Output the (X, Y) coordinate of the center of the cell containing the given text.  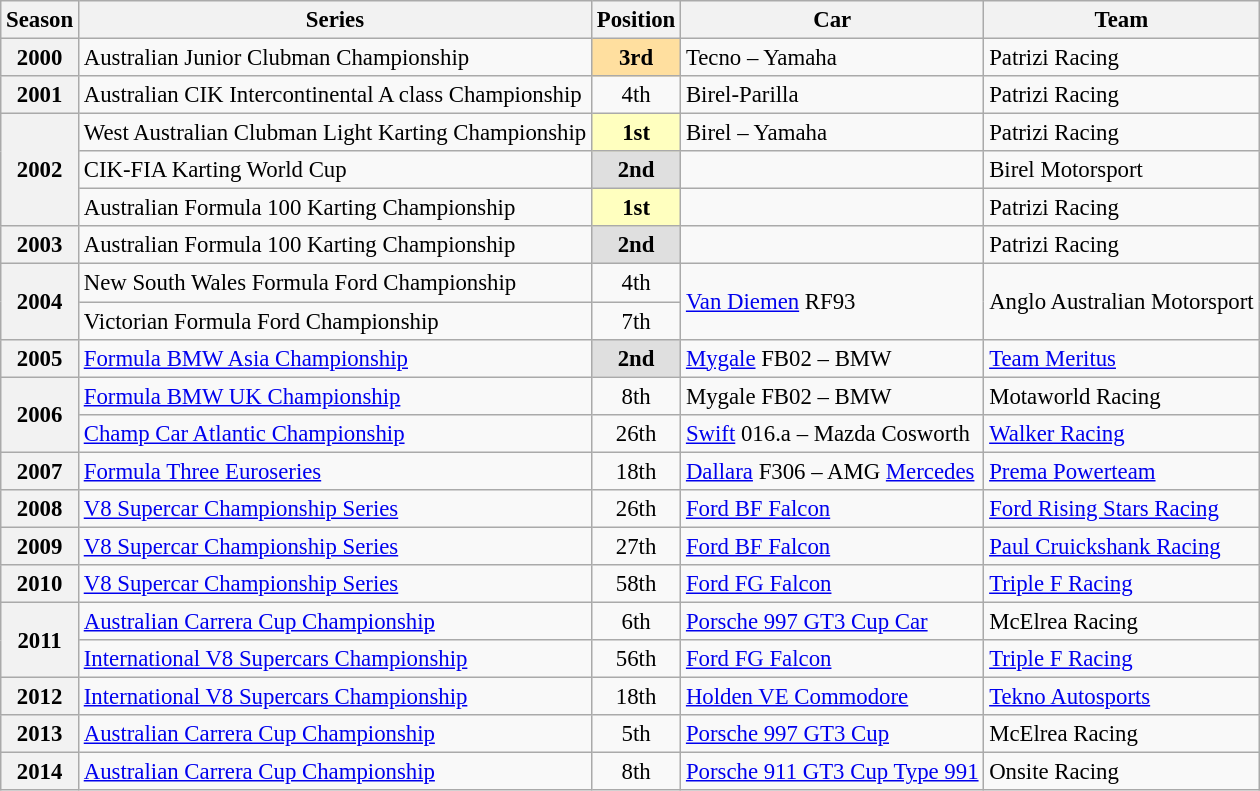
CIK-FIA Karting World Cup (334, 170)
58th (636, 584)
Van Diemen RF93 (832, 302)
Walker Racing (1122, 433)
2010 (40, 584)
Holden VE Commodore (832, 697)
2007 (40, 471)
Birel Motorsport (1122, 170)
Australian Junior Clubman Championship (334, 58)
5th (636, 734)
7th (636, 321)
3rd (636, 58)
Prema Powerteam (1122, 471)
Birel – Yamaha (832, 133)
2012 (40, 697)
Anglo Australian Motorsport (1122, 302)
2000 (40, 58)
Position (636, 20)
2004 (40, 302)
56th (636, 659)
Birel-Parilla (832, 95)
Ford Rising Stars Racing (1122, 509)
Team Meritus (1122, 358)
Motaworld Racing (1122, 396)
2008 (40, 509)
Swift 016.a – Mazda Cosworth (832, 433)
Car (832, 20)
Porsche 997 GT3 Cup (832, 734)
New South Wales Formula Ford Championship (334, 283)
2006 (40, 414)
2005 (40, 358)
27th (636, 546)
Dallara F306 – AMG Mercedes (832, 471)
2003 (40, 245)
Australian CIK Intercontinental A class Championship (334, 95)
2001 (40, 95)
West Australian Clubman Light Karting Championship (334, 133)
Team (1122, 20)
2009 (40, 546)
Porsche 997 GT3 Cup Car (832, 621)
Tecno – Yamaha (832, 58)
Formula BMW Asia Championship (334, 358)
Champ Car Atlantic Championship (334, 433)
Series (334, 20)
6th (636, 621)
2013 (40, 734)
2014 (40, 772)
Porsche 911 GT3 Cup Type 991 (832, 772)
2002 (40, 170)
Onsite Racing (1122, 772)
Tekno Autosports (1122, 697)
Victorian Formula Ford Championship (334, 321)
2011 (40, 640)
Season (40, 20)
Paul Cruickshank Racing (1122, 546)
Formula Three Euroseries (334, 471)
Formula BMW UK Championship (334, 396)
